Search for the cell housing the specified text and yield its [x, y] center coordinate. 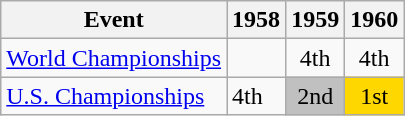
World Championships [114, 58]
2nd [316, 96]
1st [374, 96]
1958 [256, 20]
1959 [316, 20]
U.S. Championships [114, 96]
Event [114, 20]
1960 [374, 20]
